Return (X, Y) of the center of cell containing provided text 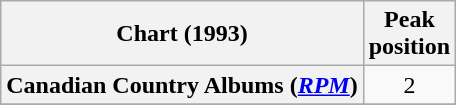
Chart (1993) (182, 34)
2 (409, 85)
Canadian Country Albums (RPM) (182, 85)
Peakposition (409, 34)
